From the cell containing the given text, extract its center point as (x, y) coordinate. 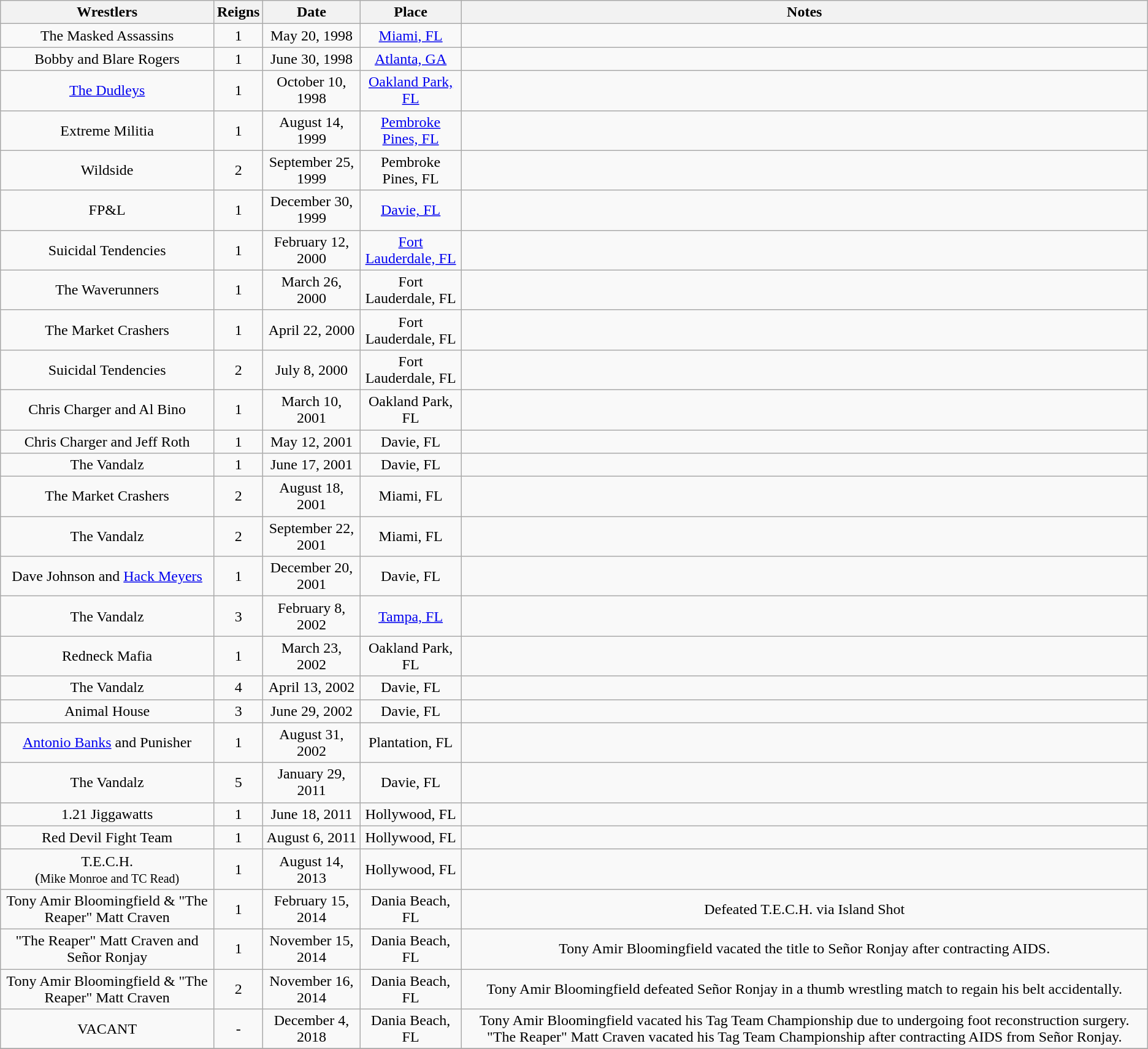
Red Devil Fight Team (107, 837)
Tony Amir Bloomingfield vacated the title to Señor Ronjay after contracting AIDS. (805, 948)
November 15, 2014 (312, 948)
Chris Charger and Al Bino (107, 410)
January 29, 2011 (312, 783)
Wrestlers (107, 12)
Date (312, 12)
Antonio Banks and Punisher (107, 742)
Wildside (107, 171)
December 4, 2018 (312, 1029)
June 30, 1998 (312, 59)
March 26, 2000 (312, 290)
September 22, 2001 (312, 536)
November 16, 2014 (312, 989)
February 12, 2000 (312, 250)
The Dudleys (107, 91)
5 (238, 783)
February 8, 2002 (312, 616)
April 13, 2002 (312, 688)
June 17, 2001 (312, 465)
September 25, 1999 (312, 171)
Tony Amir Bloomingfield defeated Señor Ronjay in a thumb wrestling match to regain his belt accidentally. (805, 989)
October 10, 1998 (312, 91)
Chris Charger and Jeff Roth (107, 441)
June 18, 2011 (312, 814)
June 29, 2002 (312, 711)
May 20, 1998 (312, 36)
Atlanta, GA (411, 59)
Redneck Mafia (107, 656)
Reigns (238, 12)
February 15, 2014 (312, 909)
Notes (805, 12)
July 8, 2000 (312, 369)
August 14, 2013 (312, 869)
December 20, 2001 (312, 577)
March 10, 2001 (312, 410)
August 14, 1999 (312, 130)
Plantation, FL (411, 742)
VACANT (107, 1029)
The Masked Assassins (107, 36)
Place (411, 12)
December 30, 1999 (312, 210)
Bobby and Blare Rogers (107, 59)
Animal House (107, 711)
Extreme Militia (107, 130)
The Waverunners (107, 290)
Defeated T.E.C.H. via Island Shot (805, 909)
FP&L (107, 210)
August 18, 2001 (312, 497)
April 22, 2000 (312, 330)
May 12, 2001 (312, 441)
- (238, 1029)
Tampa, FL (411, 616)
"The Reaper" Matt Craven and Señor Ronjay (107, 948)
August 31, 2002 (312, 742)
4 (238, 688)
March 23, 2002 (312, 656)
August 6, 2011 (312, 837)
1.21 Jiggawatts (107, 814)
Dave Johnson and Hack Meyers (107, 577)
T.E.C.H.(Mike Monroe and TC Read) (107, 869)
